Identify which cell holds the provided text, then report its (x, y) central coordinate. 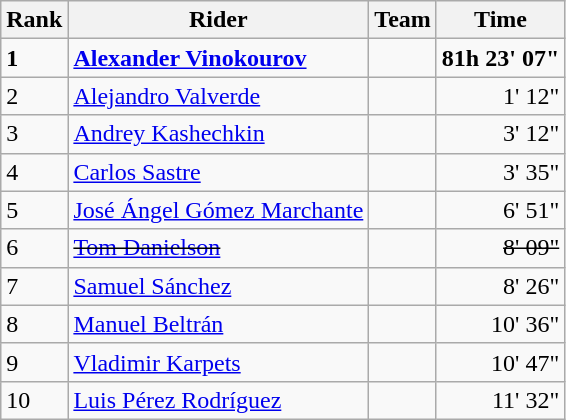
Alejandro Valverde (218, 96)
2 (34, 96)
Alexander Vinokourov (218, 58)
4 (34, 172)
Luis Pérez Rodríguez (218, 400)
6' 51" (500, 210)
8' 09" (500, 248)
Time (500, 20)
6 (34, 248)
3' 35" (500, 172)
Samuel Sánchez (218, 286)
5 (34, 210)
10' 36" (500, 324)
10 (34, 400)
Carlos Sastre (218, 172)
Andrey Kashechkin (218, 134)
Rank (34, 20)
Team (403, 20)
José Ángel Gómez Marchante (218, 210)
8' 26" (500, 286)
3' 12" (500, 134)
10' 47" (500, 362)
Manuel Beltrán (218, 324)
3 (34, 134)
1' 12" (500, 96)
81h 23' 07" (500, 58)
Rider (218, 20)
8 (34, 324)
7 (34, 286)
11' 32" (500, 400)
Tom Danielson (218, 248)
1 (34, 58)
Vladimir Karpets (218, 362)
9 (34, 362)
